Locate the cell with the specified text and output its [X, Y] center coordinate. 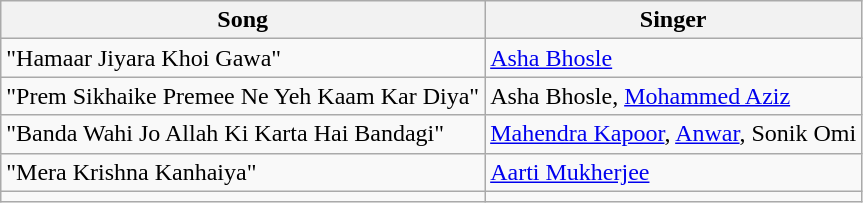
Mahendra Kapoor, Anwar, Sonik Omi [674, 134]
Aarti Mukherjee [674, 172]
"Mera Krishna Kanhaiya" [243, 172]
"Hamaar Jiyara Khoi Gawa" [243, 58]
Asha Bhosle, Mohammed Aziz [674, 96]
Singer [674, 20]
Song [243, 20]
"Banda Wahi Jo Allah Ki Karta Hai Bandagi" [243, 134]
"Prem Sikhaike Premee Ne Yeh Kaam Kar Diya" [243, 96]
Asha Bhosle [674, 58]
